Return the (x, y) coordinate for the center point of the cell that contains the specified text.  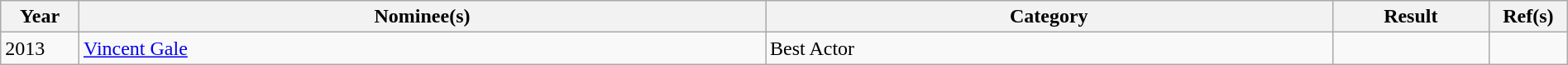
Year (40, 17)
Ref(s) (1528, 17)
Vincent Gale (422, 48)
Category (1049, 17)
2013 (40, 48)
Best Actor (1049, 48)
Nominee(s) (422, 17)
Result (1411, 17)
